Extract the [x, y] coordinate from the center of the cell holding the provided text.  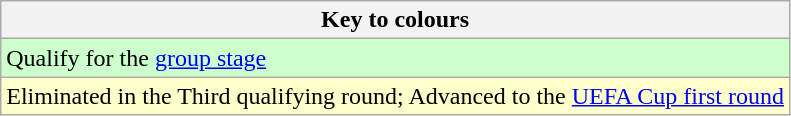
Eliminated in the Third qualifying round; Advanced to the UEFA Cup first round [396, 96]
Key to colours [396, 20]
Qualify for the group stage [396, 58]
